Identify which cell holds the provided text, then report its [X, Y] central coordinate. 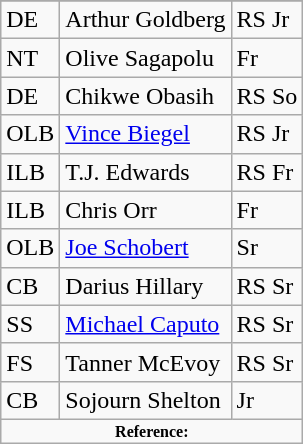
RS So [267, 96]
NT [30, 58]
Arthur Goldberg [146, 20]
Tanner McEvoy [146, 362]
T.J. Edwards [146, 172]
Michael Caputo [146, 324]
Olive Sagapolu [146, 58]
SS [30, 324]
Vince Biegel [146, 134]
Joe Schobert [146, 248]
Darius Hillary [146, 286]
Reference: [152, 431]
Jr [267, 400]
Sojourn Shelton [146, 400]
Chris Orr [146, 210]
RS Fr [267, 172]
FS [30, 362]
Chikwe Obasih [146, 96]
Sr [267, 248]
